Determine the [x, y] coordinate at the center of the cell enclosing the given text.  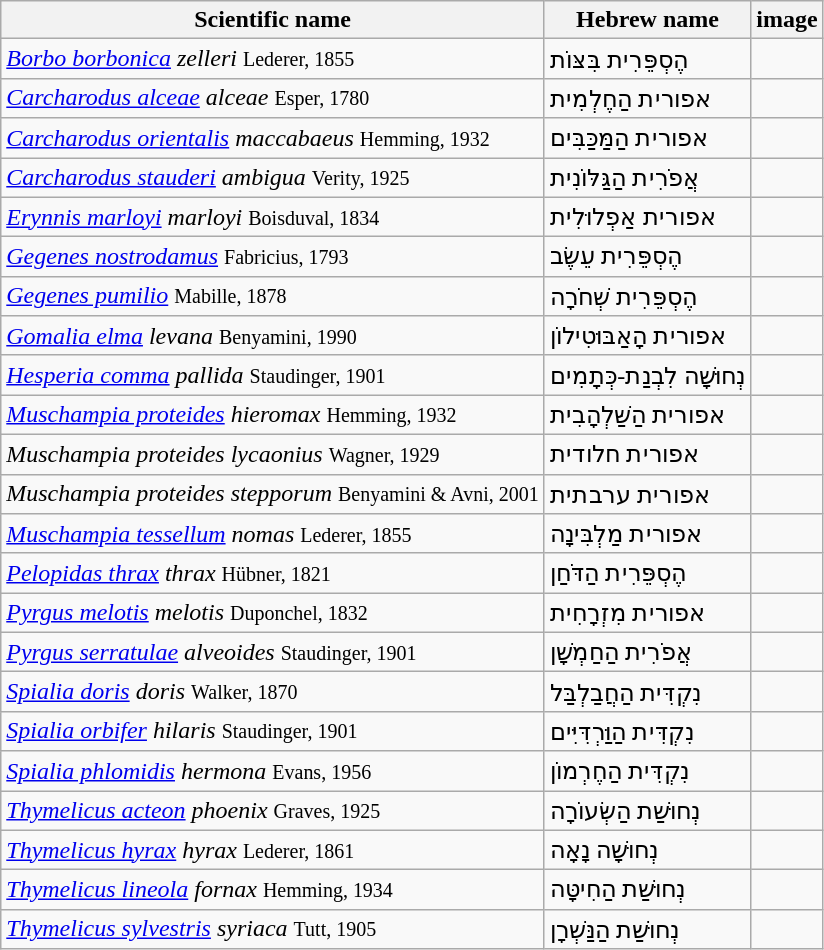
Pelopidas thrax thrax Hübner, 1821 [272, 573]
נִקְדִּית הַחֶרְמוֹן [648, 771]
Gegenes pumilio Mabille, 1878 [272, 296]
Carcharodus stauderi ambigua Verity, 1925 [272, 178]
Hesperia comma pallida Staudinger, 1901 [272, 375]
Muschampia tessellum nomas Lederer, 1855 [272, 534]
Gegenes nostrodamus Fabricius, 1793 [272, 257]
הֶסְפֵּרִית שְׁחֹרָה [648, 296]
אפורית הָאַבּוּטִילוֹן [648, 336]
נִקְדִּית הַוַּרְדִּיִּים [648, 731]
הֶסְפֵּרִית הַדֹּחַן [648, 573]
אפורית ערבתית [648, 494]
Spialia orbifer hilaris Staudinger, 1901 [272, 731]
אפורית מִזְרָחִית [648, 613]
Borbo borbonica zelleri Lederer, 1855 [272, 59]
אפורית הַמַּכַּבִּים [648, 138]
Thymelicus lineola fornax Hemming, 1934 [272, 890]
Muschampia proteides hieromax Hemming, 1932 [272, 415]
Carcharodus alceae alceae Esper, 1780 [272, 98]
Thymelicus hyrax hyrax Lederer, 1861 [272, 850]
נְחוּשָׁה לִבְנַת-כְּתָמִים [648, 375]
Thymelicus acteon phoenix Graves, 1925 [272, 810]
נְחוּשַׁת הַשְּׂעוֹרָה [648, 810]
הֶסְפֵּרִית בִּצּוֹת [648, 59]
Carcharodus orientalis maccabaeus Hemming, 1932 [272, 138]
Pyrgus serratulae alveoides Staudinger, 1901 [272, 652]
אֲפֹרִית הַחַמְשָׁן [648, 652]
אפורית חלודית [648, 454]
Spialia phlomidis hermona Evans, 1956 [272, 771]
אפורית אַפְלוּלִית [648, 217]
Muschampia proteides lycaonius Wagner, 1929 [272, 454]
נְחוּשַׁת הַנַּשְׁרָן [648, 929]
image [787, 20]
Gomalia elma levana Benyamini, 1990 [272, 336]
אפורית הַשַּׁלְהָבִית [648, 415]
Erynnis marloyi marloyi Boisduval, 1834 [272, 217]
הֶסְפֵּרִית עֵשֶׂב [648, 257]
Muschampia proteides stepporum Benyamini & Avni, 2001 [272, 494]
Scientific name [272, 20]
אפורית מַלְבִּינָה [648, 534]
נְחוּשַׁת הַחִיטָּה [648, 890]
אֲפֹרִית הַגַּלּוֹנִית [648, 178]
Spialia doris doris Walker, 1870 [272, 692]
אפורית הַחֶלְמִית [648, 98]
נְחוּשָׁה נָאָה [648, 850]
Pyrgus melotis melotis Duponchel, 1832 [272, 613]
Hebrew name [648, 20]
נִקְדִּית הַחֲבַלְבַּל [648, 692]
Thymelicus sylvestris syriaca Tutt, 1905 [272, 929]
